Search for the cell housing the specified text and yield its (x, y) center coordinate. 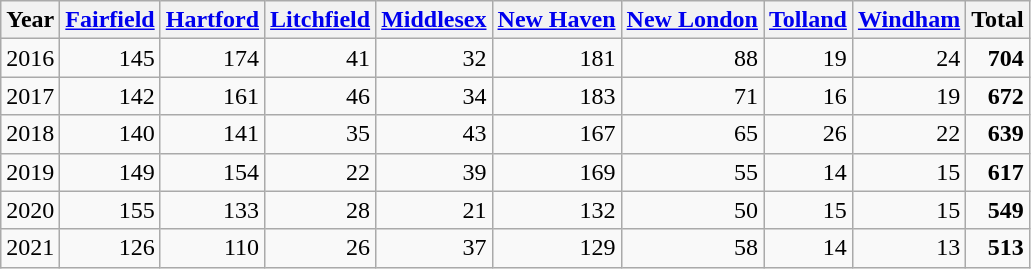
34 (434, 96)
43 (434, 134)
Middlesex (434, 20)
46 (320, 96)
24 (908, 58)
140 (110, 134)
142 (110, 96)
133 (212, 210)
2019 (30, 172)
169 (556, 172)
Litchfield (320, 20)
167 (556, 134)
55 (692, 172)
13 (908, 248)
149 (110, 172)
50 (692, 210)
126 (110, 248)
35 (320, 134)
183 (556, 96)
2018 (30, 134)
672 (998, 96)
129 (556, 248)
Windham (908, 20)
2016 (30, 58)
16 (808, 96)
58 (692, 248)
2021 (30, 248)
21 (434, 210)
88 (692, 58)
Total (998, 20)
639 (998, 134)
704 (998, 58)
617 (998, 172)
145 (110, 58)
110 (212, 248)
132 (556, 210)
41 (320, 58)
Hartford (212, 20)
28 (320, 210)
Year (30, 20)
155 (110, 210)
32 (434, 58)
New London (692, 20)
2020 (30, 210)
39 (434, 172)
174 (212, 58)
37 (434, 248)
65 (692, 134)
71 (692, 96)
New Haven (556, 20)
549 (998, 210)
181 (556, 58)
Fairfield (110, 20)
154 (212, 172)
161 (212, 96)
2017 (30, 96)
513 (998, 248)
141 (212, 134)
Tolland (808, 20)
